For the text-containing cell, return its midpoint in (X, Y) coordinate format. 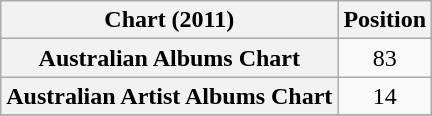
Australian Artist Albums Chart (170, 96)
Position (385, 20)
14 (385, 96)
83 (385, 58)
Chart (2011) (170, 20)
Australian Albums Chart (170, 58)
